Determine the (x, y) coordinate at the center of the cell enclosing the given text.  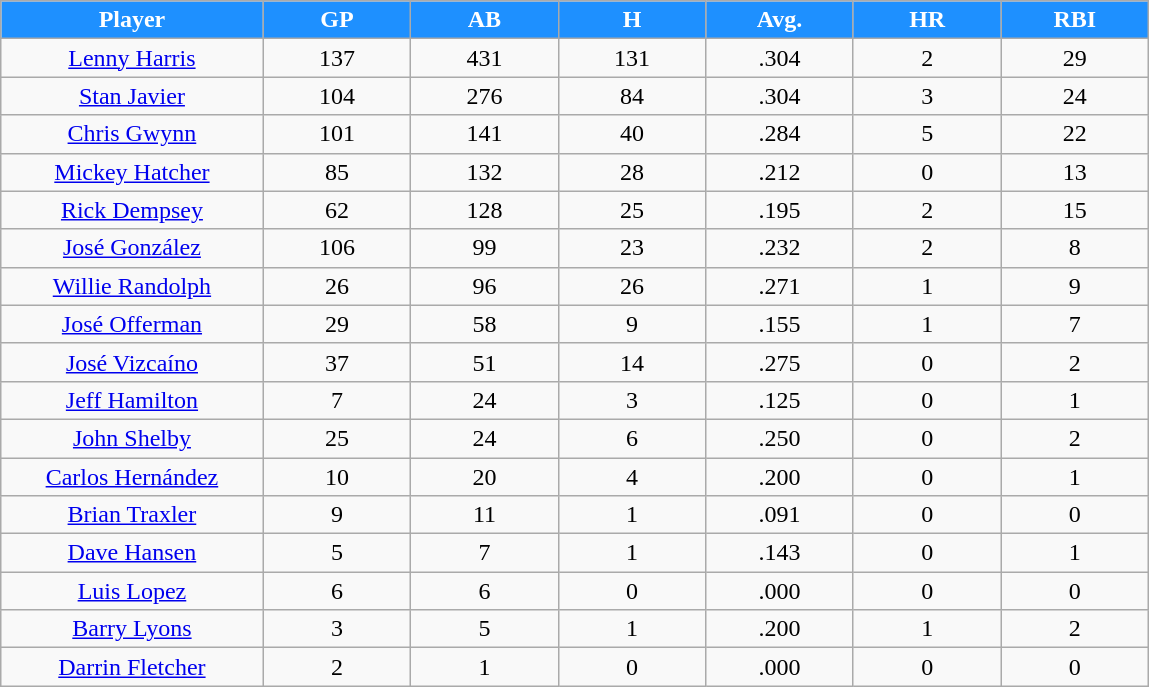
AB (485, 20)
Player (132, 20)
RBI (1075, 20)
HR (927, 20)
.271 (780, 286)
137 (337, 58)
85 (337, 172)
276 (485, 96)
José Offerman (132, 324)
84 (632, 96)
104 (337, 96)
Lenny Harris (132, 58)
.091 (780, 515)
.250 (780, 438)
101 (337, 134)
.125 (780, 400)
4 (632, 477)
.232 (780, 248)
37 (337, 362)
28 (632, 172)
.155 (780, 324)
Stan Javier (132, 96)
Chris Gwynn (132, 134)
22 (1075, 134)
128 (485, 210)
131 (632, 58)
15 (1075, 210)
58 (485, 324)
Barry Lyons (132, 629)
106 (337, 248)
14 (632, 362)
Jeff Hamilton (132, 400)
José González (132, 248)
Brian Traxler (132, 515)
.195 (780, 210)
Darrin Fletcher (132, 667)
.275 (780, 362)
13 (1075, 172)
40 (632, 134)
Willie Randolph (132, 286)
Rick Dempsey (132, 210)
20 (485, 477)
11 (485, 515)
Avg. (780, 20)
96 (485, 286)
Carlos Hernández (132, 477)
10 (337, 477)
431 (485, 58)
99 (485, 248)
Luis Lopez (132, 591)
H (632, 20)
132 (485, 172)
José Vizcaíno (132, 362)
John Shelby (132, 438)
.284 (780, 134)
51 (485, 362)
8 (1075, 248)
Dave Hansen (132, 553)
62 (337, 210)
141 (485, 134)
.212 (780, 172)
23 (632, 248)
.143 (780, 553)
Mickey Hatcher (132, 172)
GP (337, 20)
